Pinpoint the cell where the given text exists, returning its [X, Y] midpoint coordinate. 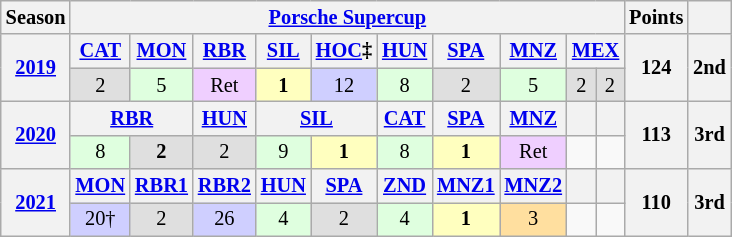
MEX [596, 51]
20† [100, 219]
MNZ1 [466, 186]
Porsche Supercup [347, 17]
9 [284, 152]
HOC‡ [344, 51]
MNZ2 [534, 186]
26 [224, 219]
RBR2 [224, 186]
2020 [36, 134]
3 [534, 219]
110 [656, 202]
ZND [404, 186]
124 [656, 68]
2019 [36, 68]
RBR1 [162, 186]
Points [656, 17]
2021 [36, 202]
12 [344, 85]
Season [36, 17]
113 [656, 134]
2nd [710, 68]
